Find where the given text appears and provide that cell's center as (X, Y) coordinate. 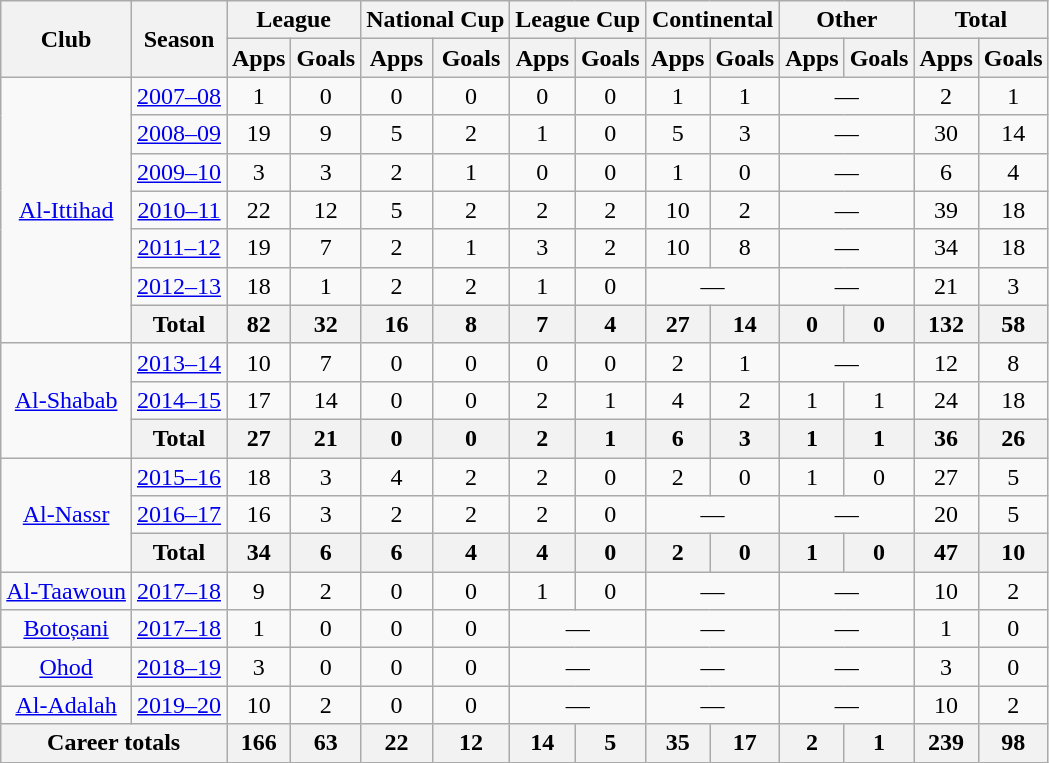
39 (946, 210)
League (293, 20)
132 (946, 324)
63 (326, 743)
2019–20 (178, 705)
30 (946, 134)
36 (946, 438)
82 (258, 324)
Other (847, 20)
2012–13 (178, 286)
Botoșani (66, 629)
League Cup (578, 20)
2007–08 (178, 96)
24 (946, 400)
Season (178, 39)
National Cup (436, 20)
32 (326, 324)
2015–16 (178, 477)
Al-Adalah (66, 705)
47 (946, 553)
Career totals (114, 743)
2014–15 (178, 400)
20 (946, 515)
98 (1013, 743)
Al-Ittihad (66, 210)
Club (66, 39)
2009–10 (178, 172)
35 (678, 743)
239 (946, 743)
Al-Nassr (66, 515)
2013–14 (178, 362)
26 (1013, 438)
2016–17 (178, 515)
Al-Shabab (66, 400)
166 (258, 743)
2010–11 (178, 210)
2018–19 (178, 667)
Al-Taawoun (66, 591)
2011–12 (178, 248)
58 (1013, 324)
Continental (713, 20)
2008–09 (178, 134)
Ohod (66, 667)
